Locate the cell with the specified text and output its [x, y] center coordinate. 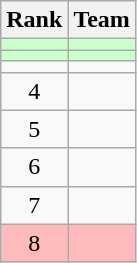
4 [34, 91]
6 [34, 167]
Rank [34, 20]
5 [34, 129]
7 [34, 205]
Team [102, 20]
8 [34, 243]
